Find where the given text appears and provide that cell's center as (x, y) coordinate. 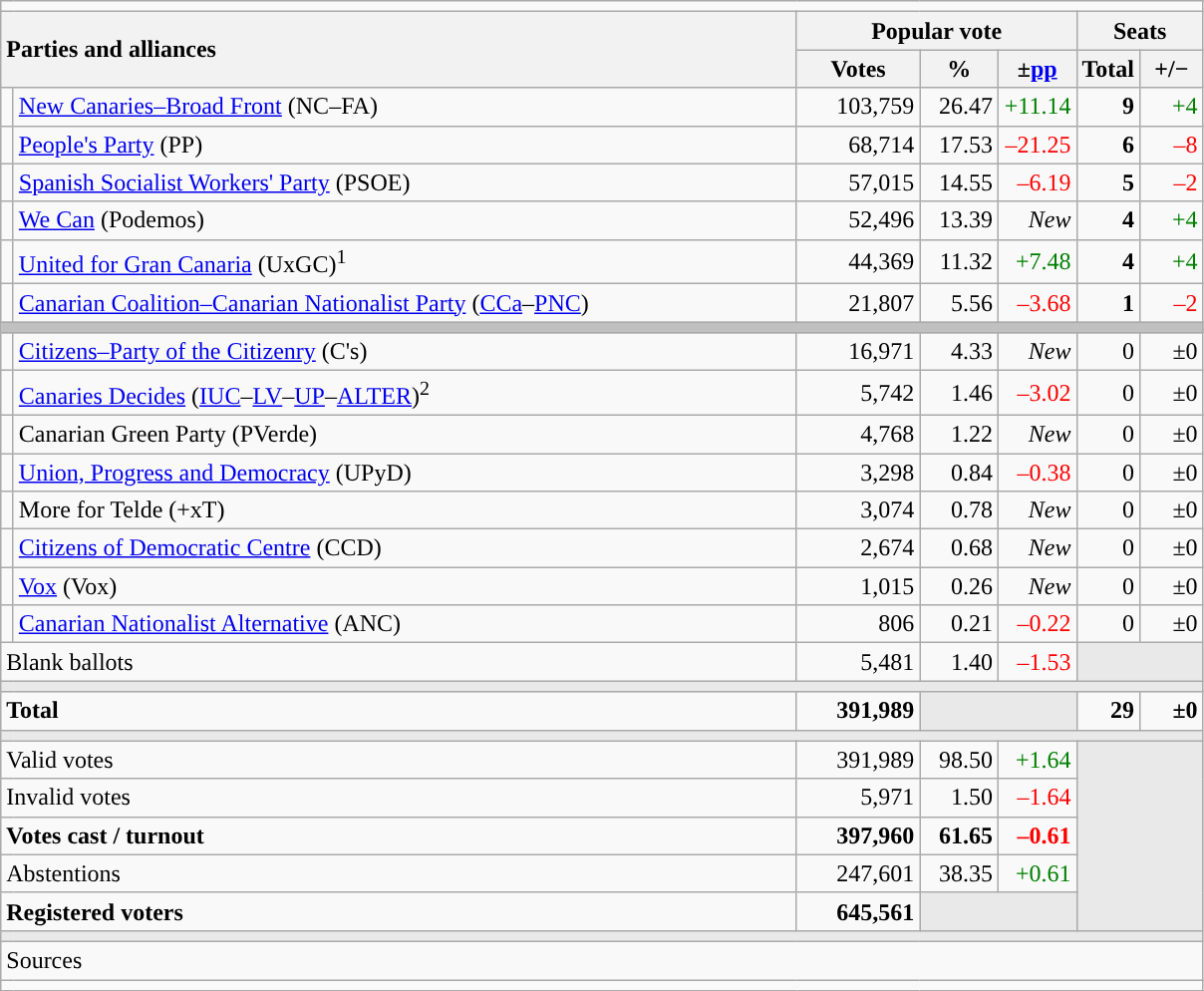
5,971 (858, 798)
9 (1108, 107)
+/− (1172, 69)
–8 (1172, 145)
29 (1108, 711)
16,971 (858, 352)
14.55 (959, 182)
Sources (602, 960)
Blank ballots (399, 662)
1.22 (959, 434)
13.39 (959, 220)
21,807 (858, 303)
New Canaries–Broad Front (NC–FA) (405, 107)
1.46 (959, 393)
5,481 (858, 662)
Votes cast / turnout (399, 835)
–0.38 (1037, 473)
–1.64 (1037, 798)
More for Telde (+xT) (405, 510)
0.68 (959, 548)
397,960 (858, 835)
–0.61 (1037, 835)
5 (1108, 182)
Seats (1140, 31)
Canarian Green Party (PVerde) (405, 434)
–21.25 (1037, 145)
–3.02 (1037, 393)
Union, Progress and Democracy (UPyD) (405, 473)
4,768 (858, 434)
–6.19 (1037, 182)
Citizens of Democratic Centre (CCD) (405, 548)
±pp (1037, 69)
0.26 (959, 586)
5.56 (959, 303)
Citizens–Party of the Citizenry (C's) (405, 352)
68,714 (858, 145)
98.50 (959, 760)
3,074 (858, 510)
1 (1108, 303)
Canarian Nationalist Alternative (ANC) (405, 624)
247,601 (858, 873)
3,298 (858, 473)
Canaries Decides (IUC–LV–UP–ALTER)2 (405, 393)
1,015 (858, 586)
Parties and alliances (399, 50)
61.65 (959, 835)
We Can (Podemos) (405, 220)
1.40 (959, 662)
645,561 (858, 911)
17.53 (959, 145)
Vox (Vox) (405, 586)
5,742 (858, 393)
44,369 (858, 261)
0.84 (959, 473)
–3.68 (1037, 303)
52,496 (858, 220)
Valid votes (399, 760)
+7.48 (1037, 261)
Votes (858, 69)
% (959, 69)
Registered voters (399, 911)
0.78 (959, 510)
11.32 (959, 261)
57,015 (858, 182)
Popular vote (937, 31)
+11.14 (1037, 107)
2,674 (858, 548)
–1.53 (1037, 662)
–0.22 (1037, 624)
0.21 (959, 624)
6 (1108, 145)
103,759 (858, 107)
United for Gran Canaria (UxGC)1 (405, 261)
1.50 (959, 798)
4.33 (959, 352)
806 (858, 624)
Invalid votes (399, 798)
People's Party (PP) (405, 145)
+0.61 (1037, 873)
26.47 (959, 107)
38.35 (959, 873)
Canarian Coalition–Canarian Nationalist Party (CCa–PNC) (405, 303)
Abstentions (399, 873)
Spanish Socialist Workers' Party (PSOE) (405, 182)
+1.64 (1037, 760)
